Search for the cell housing the specified text and yield its [x, y] center coordinate. 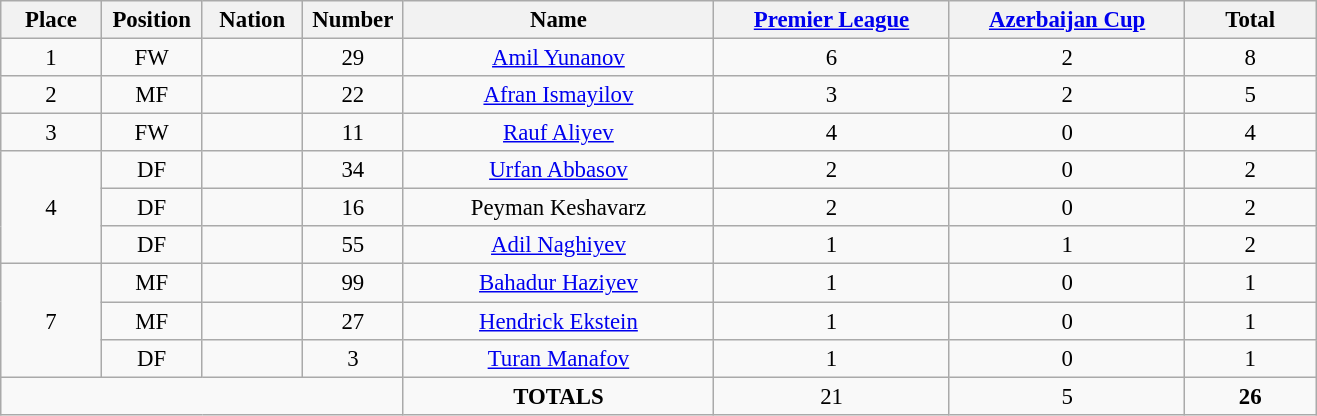
21 [832, 396]
Peyman Keshavarz [558, 208]
8 [1250, 58]
Azerbaijan Cup [1067, 20]
Turan Manafov [558, 358]
Afran Ismayilov [558, 95]
Nation [252, 20]
26 [1250, 396]
16 [354, 208]
TOTALS [558, 396]
Place [52, 20]
55 [354, 245]
11 [354, 133]
Urfan Abbasov [558, 170]
Number [354, 20]
Hendrick Ekstein [558, 321]
99 [354, 283]
29 [354, 58]
Premier League [832, 20]
Rauf Aliyev [558, 133]
Amil Yunanov [558, 58]
34 [354, 170]
7 [52, 320]
22 [354, 95]
Bahadur Haziyev [558, 283]
Total [1250, 20]
27 [354, 321]
6 [832, 58]
Position [152, 20]
Adil Naghiyev [558, 245]
Name [558, 20]
